For the text-containing cell, return its midpoint in (X, Y) coordinate format. 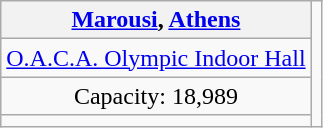
Capacity: 18,989 (156, 96)
O.A.C.A. Olympic Indoor Hall (156, 58)
Marousi, Athens (156, 20)
